Search for the cell housing the specified text and yield its [x, y] center coordinate. 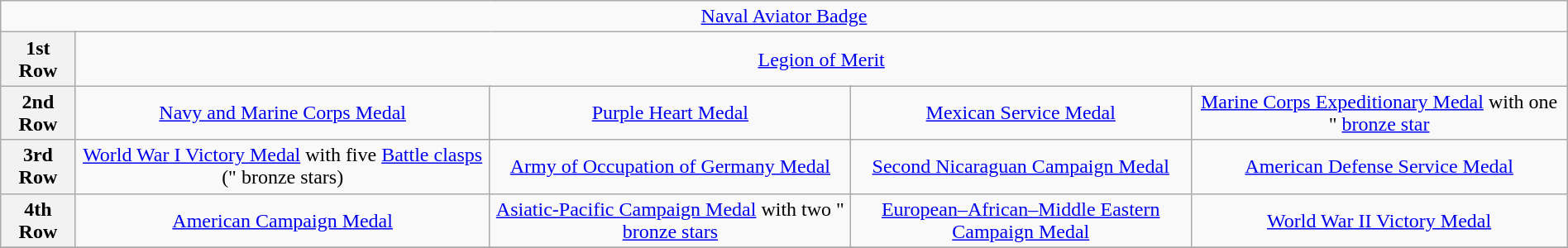
Second Nicaraguan Campaign Medal [1021, 167]
World War I Victory Medal with five Battle clasps (" bronze stars) [283, 167]
Army of Occupation of Germany Medal [670, 167]
4th Row [38, 220]
3rd Row [38, 167]
Legion of Merit [821, 60]
World War II Victory Medal [1379, 220]
Marine Corps Expeditionary Medal with one " bronze star [1379, 112]
Navy and Marine Corps Medal [283, 112]
American Campaign Medal [283, 220]
Asiatic-Pacific Campaign Medal with two " bronze stars [670, 220]
Purple Heart Medal [670, 112]
European–African–Middle Eastern Campaign Medal [1021, 220]
Mexican Service Medal [1021, 112]
1st Row [38, 60]
Naval Aviator Badge [784, 17]
American Defense Service Medal [1379, 167]
2nd Row [38, 112]
